Return the [x, y] coordinate for the center point of the cell that contains the specified text.  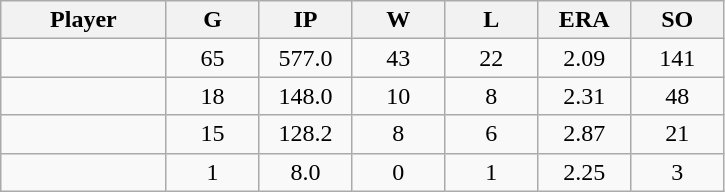
22 [492, 58]
2.09 [584, 58]
W [398, 20]
15 [212, 134]
48 [678, 96]
3 [678, 172]
148.0 [306, 96]
128.2 [306, 134]
6 [492, 134]
Player [84, 20]
2.31 [584, 96]
18 [212, 96]
577.0 [306, 58]
43 [398, 58]
8.0 [306, 172]
SO [678, 20]
0 [398, 172]
21 [678, 134]
65 [212, 58]
2.87 [584, 134]
IP [306, 20]
L [492, 20]
141 [678, 58]
10 [398, 96]
G [212, 20]
2.25 [584, 172]
ERA [584, 20]
